For the text-containing cell, return its midpoint in (X, Y) coordinate format. 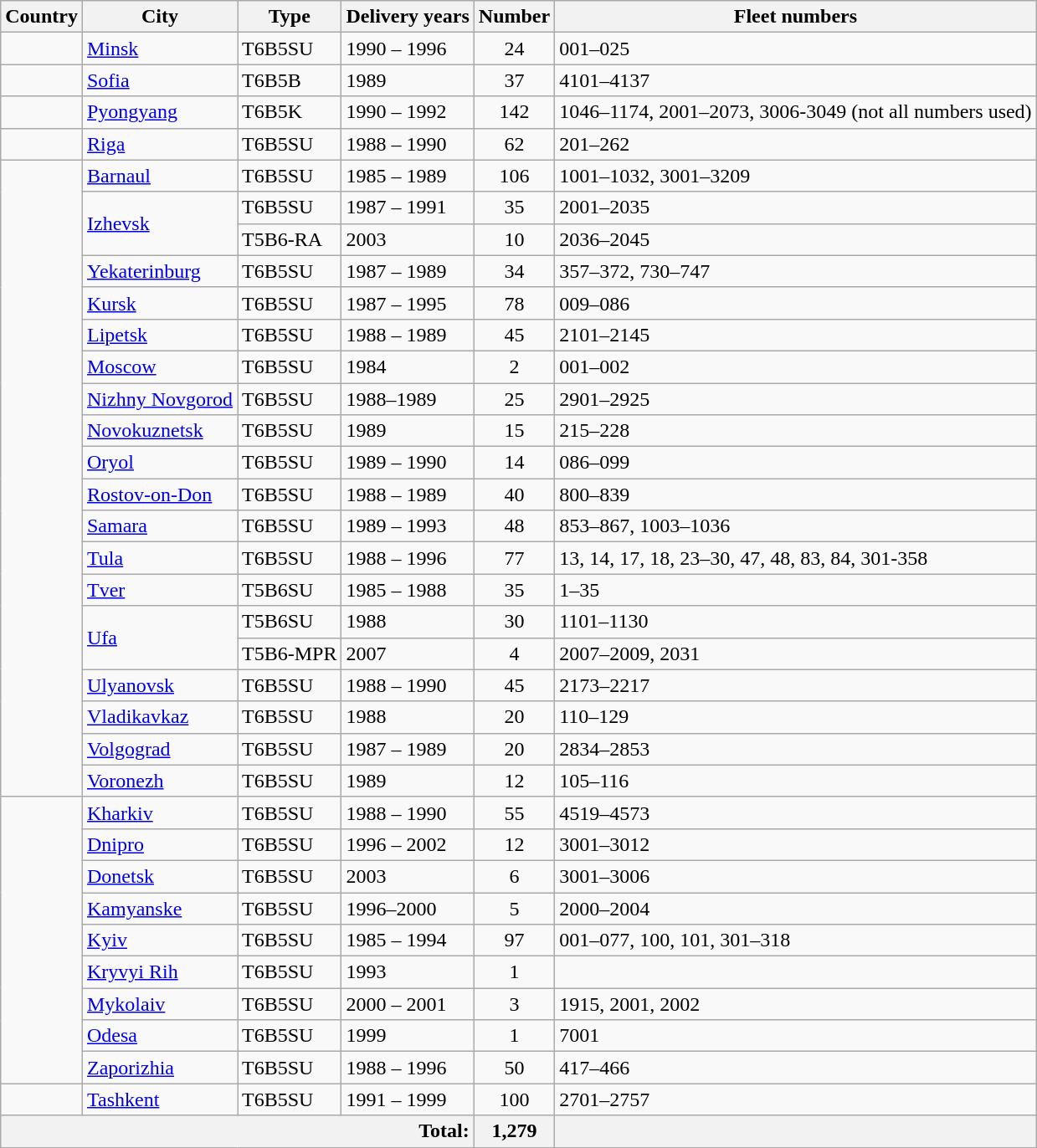
Odesa (159, 1036)
Kamyanske (159, 908)
2834–2853 (795, 749)
001–077, 100, 101, 301–318 (795, 940)
Novokuznetsk (159, 431)
Voronezh (159, 781)
5 (514, 908)
30 (514, 622)
78 (514, 303)
Number (514, 17)
3 (514, 1004)
Kyiv (159, 940)
Tula (159, 558)
1984 (408, 366)
2101–2145 (795, 335)
Delivery years (408, 17)
1985 – 1994 (408, 940)
Riga (159, 144)
Country (42, 17)
37 (514, 80)
001–002 (795, 366)
2901–2925 (795, 399)
14 (514, 463)
2001–2035 (795, 208)
2036–2045 (795, 239)
7001 (795, 1036)
Kursk (159, 303)
1046–1174, 2001–2073, 3006-3049 (not all numbers used) (795, 112)
1985 – 1989 (408, 176)
800–839 (795, 495)
48 (514, 526)
2000–2004 (795, 908)
1987 – 1991 (408, 208)
1988–1989 (408, 399)
2007 (408, 653)
Tver (159, 590)
25 (514, 399)
Moscow (159, 366)
1–35 (795, 590)
77 (514, 558)
Oryol (159, 463)
001–025 (795, 49)
201–262 (795, 144)
086–099 (795, 463)
853–867, 1003–1036 (795, 526)
100 (514, 1099)
Type (290, 17)
2 (514, 366)
1101–1130 (795, 622)
Kryvyi Rih (159, 972)
215–228 (795, 431)
3001–3012 (795, 844)
Lipetsk (159, 335)
Donetsk (159, 876)
Ufa (159, 638)
T5B6-MPR (290, 653)
1990 – 1996 (408, 49)
6 (514, 876)
1989 – 1990 (408, 463)
1915, 2001, 2002 (795, 1004)
Mykolaiv (159, 1004)
62 (514, 144)
Kharkiv (159, 812)
1,279 (514, 1131)
City (159, 17)
97 (514, 940)
009–086 (795, 303)
2007–2009, 2031 (795, 653)
4519–4573 (795, 812)
13, 14, 17, 18, 23–30, 47, 48, 83, 84, 301-358 (795, 558)
40 (514, 495)
105–116 (795, 781)
Minsk (159, 49)
357–372, 730–747 (795, 271)
Izhevsk (159, 223)
Tashkent (159, 1099)
2000 – 2001 (408, 1004)
2173–2217 (795, 685)
417–466 (795, 1068)
Volgograd (159, 749)
Yekaterinburg (159, 271)
Samara (159, 526)
4101–4137 (795, 80)
Dnipro (159, 844)
Rostov-on-Don (159, 495)
Sofia (159, 80)
1989 – 1993 (408, 526)
55 (514, 812)
3001–3006 (795, 876)
4 (514, 653)
1001–1032, 3001–3209 (795, 176)
Total: (238, 1131)
T6B5B (290, 80)
1996–2000 (408, 908)
Pyongyang (159, 112)
2701–2757 (795, 1099)
34 (514, 271)
T5B6-RA (290, 239)
24 (514, 49)
15 (514, 431)
1987 – 1995 (408, 303)
1993 (408, 972)
Fleet numbers (795, 17)
1996 – 2002 (408, 844)
10 (514, 239)
Barnaul (159, 176)
Nizhny Novgorod (159, 399)
Zaporizhia (159, 1068)
1991 – 1999 (408, 1099)
1990 – 1992 (408, 112)
142 (514, 112)
T6B5K (290, 112)
1985 – 1988 (408, 590)
106 (514, 176)
Vladikavkaz (159, 717)
50 (514, 1068)
1999 (408, 1036)
Ulyanovsk (159, 685)
110–129 (795, 717)
